Pinpoint the cell where the given text exists, returning its (x, y) midpoint coordinate. 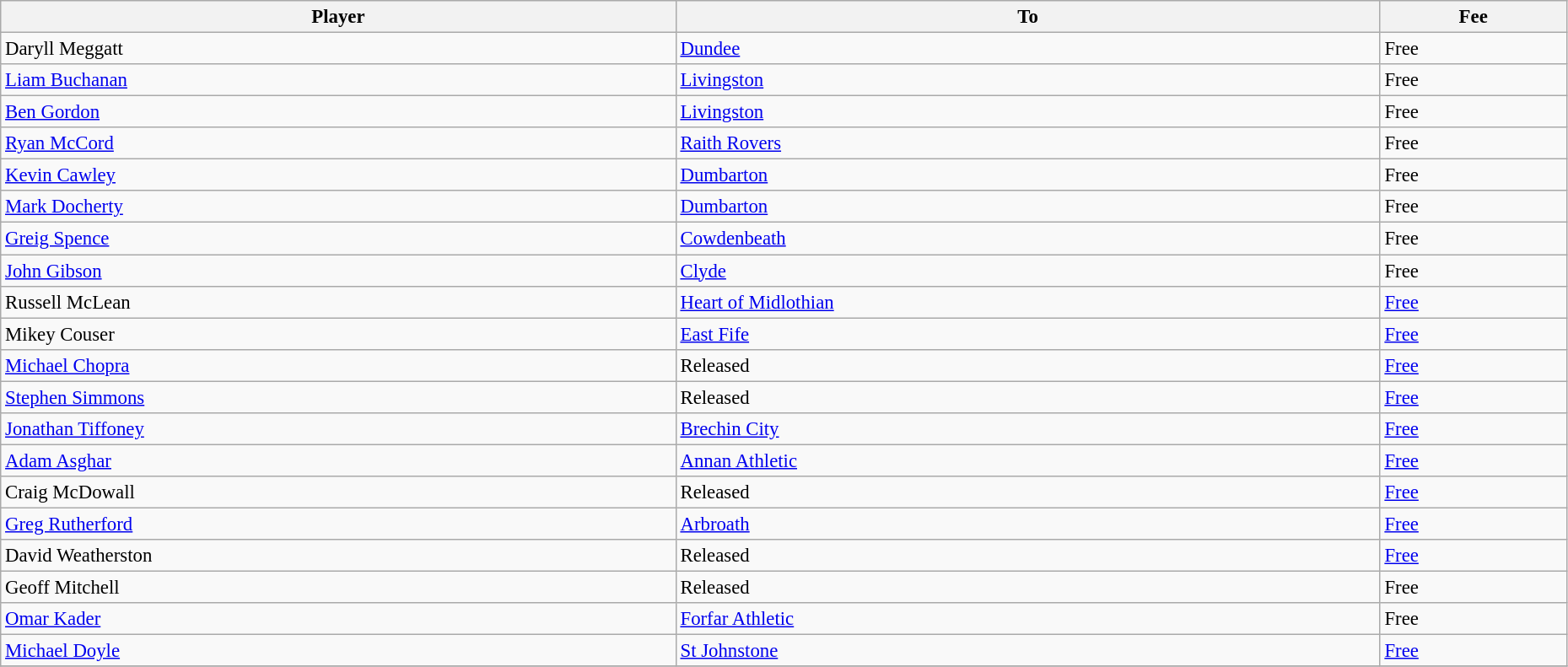
East Fife (1027, 334)
Kevin Cawley (338, 175)
Ben Gordon (338, 112)
Heart of Midlothian (1027, 302)
Arbroath (1027, 524)
Omar Kader (338, 619)
Mikey Couser (338, 334)
Forfar Athletic (1027, 619)
Jonathan Tiffoney (338, 429)
Stephen Simmons (338, 397)
Russell McLean (338, 302)
Brechin City (1027, 429)
Geoff Mitchell (338, 588)
St Johnstone (1027, 651)
Adam Asghar (338, 460)
Greig Spence (338, 239)
David Weatherston (338, 556)
Ryan McCord (338, 143)
Cowdenbeath (1027, 239)
Craig McDowall (338, 492)
Raith Rovers (1027, 143)
Liam Buchanan (338, 80)
Greg Rutherford (338, 524)
Mark Docherty (338, 207)
To (1027, 17)
Clyde (1027, 271)
Fee (1473, 17)
Annan Athletic (1027, 460)
Daryll Meggatt (338, 49)
John Gibson (338, 271)
Michael Doyle (338, 651)
Dundee (1027, 49)
Player (338, 17)
Michael Chopra (338, 365)
